Provide the (X, Y) coordinate of the cell's center where the given text is located.  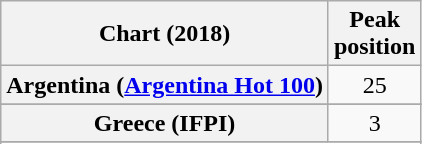
Argentina (Argentina Hot 100) (165, 85)
25 (374, 85)
Greece (IFPI) (165, 123)
3 (374, 123)
Chart (2018) (165, 34)
Peak position (374, 34)
